Return the (x, y) coordinate for the center point of the cell that contains the specified text.  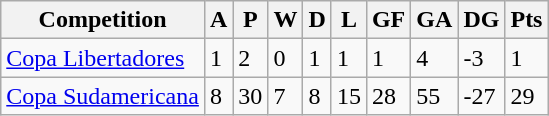
P (250, 20)
7 (286, 96)
GA (434, 20)
0 (286, 58)
-27 (482, 96)
Copa Libertadores (103, 58)
DG (482, 20)
29 (526, 96)
Competition (103, 20)
-3 (482, 58)
4 (434, 58)
L (348, 20)
28 (388, 96)
A (218, 20)
D (317, 20)
55 (434, 96)
30 (250, 96)
Copa Sudamericana (103, 96)
W (286, 20)
15 (348, 96)
GF (388, 20)
Pts (526, 20)
2 (250, 58)
